Return the [X, Y] coordinate for the center point of the cell that contains the specified text.  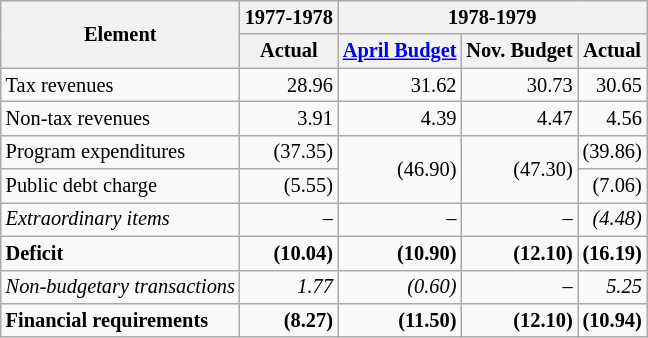
(16.19) [612, 253]
(10.90) [400, 253]
Nov. Budget [519, 51]
1.77 [289, 287]
Tax revenues [120, 85]
(7.06) [612, 186]
1977-1978 [289, 17]
(47.30) [519, 168]
Element [120, 34]
4.47 [519, 118]
Extraordinary items [120, 219]
(37.35) [289, 152]
(0.60) [400, 287]
(10.94) [612, 320]
30.73 [519, 85]
(4.48) [612, 219]
Non-tax revenues [120, 118]
(8.27) [289, 320]
31.62 [400, 85]
4.56 [612, 118]
(5.55) [289, 186]
5.25 [612, 287]
Public debt charge [120, 186]
April Budget [400, 51]
(46.90) [400, 168]
30.65 [612, 85]
Program expenditures [120, 152]
Deficit [120, 253]
(39.86) [612, 152]
Non-budgetary transactions [120, 287]
28.96 [289, 85]
3.91 [289, 118]
Financial requirements [120, 320]
1978-1979 [492, 17]
(10.04) [289, 253]
4.39 [400, 118]
(11.50) [400, 320]
